Locate the cell with the specified text and output its (x, y) center coordinate. 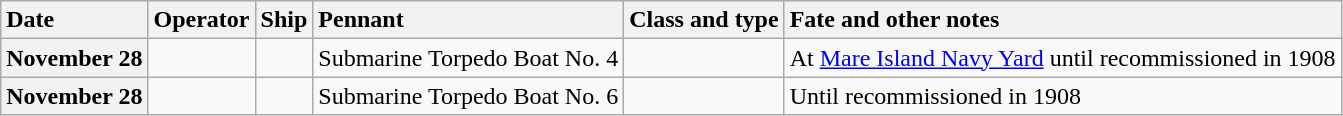
Submarine Torpedo Boat No. 4 (468, 58)
Fate and other notes (1062, 20)
Date (74, 20)
Ship (284, 20)
Submarine Torpedo Boat No. 6 (468, 96)
Operator (202, 20)
Pennant (468, 20)
Until recommissioned in 1908 (1062, 96)
At Mare Island Navy Yard until recommissioned in 1908 (1062, 58)
Class and type (704, 20)
